Provide the (x, y) coordinate of the cell's center where the given text is located.  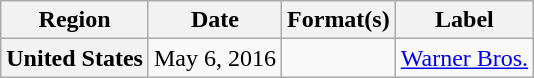
Warner Bros. (464, 58)
United States (75, 58)
May 6, 2016 (214, 58)
Label (464, 20)
Region (75, 20)
Format(s) (339, 20)
Date (214, 20)
